Capture the cell that displays the provided text and extract its (X, Y) central coordinate. 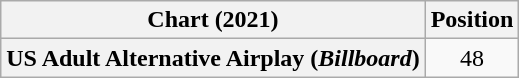
Position (472, 20)
48 (472, 58)
US Adult Alternative Airplay (Billboard) (213, 58)
Chart (2021) (213, 20)
